Detect which cell encompasses the target text, then output its [x, y] center coordinate. 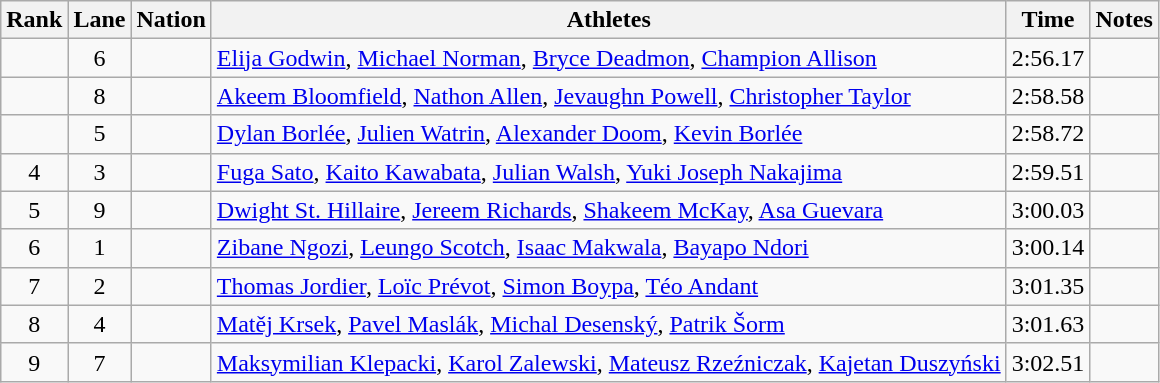
Dylan Borlée, Julien Watrin, Alexander Doom, Kevin Borlée [608, 134]
Dwight St. Hillaire, Jereem Richards, Shakeem McKay, Asa Guevara [608, 210]
Fuga Sato, Kaito Kawabata, Julian Walsh, Yuki Joseph Nakajima [608, 172]
Zibane Ngozi, Leungo Scotch, Isaac Makwala, Bayapo Ndori [608, 248]
Rank [34, 20]
3:02.51 [1048, 362]
2:58.58 [1048, 96]
Matěj Krsek, Pavel Maslák, Michal Desenský, Patrik Šorm [608, 324]
3:01.35 [1048, 286]
Time [1048, 20]
2 [100, 286]
3:00.03 [1048, 210]
1 [100, 248]
Akeem Bloomfield, Nathon Allen, Jevaughn Powell, Christopher Taylor [608, 96]
Nation [171, 20]
Athletes [608, 20]
Lane [100, 20]
3 [100, 172]
2:59.51 [1048, 172]
Thomas Jordier, Loïc Prévot, Simon Boypa, Téo Andant [608, 286]
3:01.63 [1048, 324]
3:00.14 [1048, 248]
Notes [1124, 20]
2:56.17 [1048, 58]
2:58.72 [1048, 134]
Maksymilian Klepacki, Karol Zalewski, Mateusz Rzeźniczak, Kajetan Duszyński [608, 362]
Elija Godwin, Michael Norman, Bryce Deadmon, Champion Allison [608, 58]
